For the text-containing cell, return its midpoint in [X, Y] coordinate format. 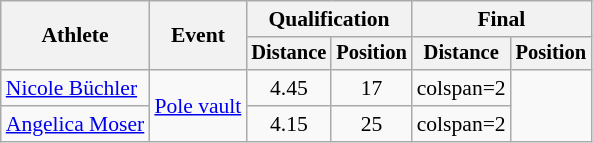
17 [371, 88]
Final [502, 19]
Pole vault [198, 106]
25 [371, 124]
Event [198, 36]
Athlete [76, 36]
4.15 [288, 124]
4.45 [288, 88]
Nicole Büchler [76, 88]
Angelica Moser [76, 124]
Qualification [328, 19]
